Scan for the cell matching the given text and deliver its [x, y] coordinate at center. 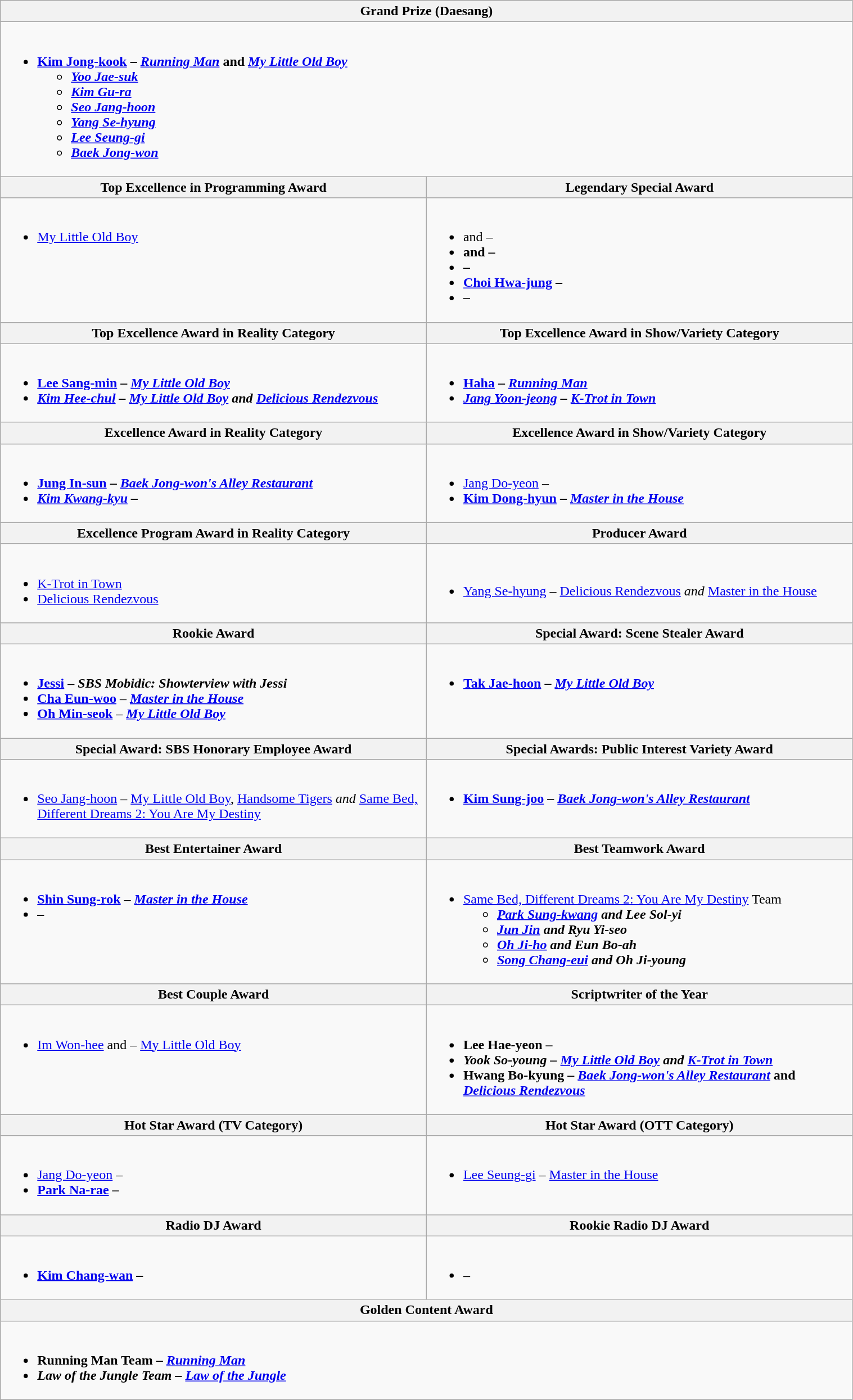
Grand Prize (Daesang) [426, 11]
Hot Star Award (OTT Category) [639, 1125]
My Little Old Boy [214, 260]
Kim Sung-joo – Baek Jong-won's Alley Restaurant [639, 799]
Haha – Running ManJang Yoon-jeong – K-Trot in Town [639, 383]
Lee Sang-min – My Little Old BoyKim Hee-chul – My Little Old Boy and Delicious Rendezvous [214, 383]
Special Award: Scene Stealer Award [639, 633]
Scriptwriter of the Year [639, 995]
Radio DJ Award [214, 1225]
Best Couple Award [214, 995]
Jang Do-yeon – Park Na-rae – [214, 1175]
– [639, 1267]
Jung In-sun – Baek Jong-won's Alley RestaurantKim Kwang-kyu – [214, 483]
Lee Hae-yeon – Yook So-young – My Little Old Boy and K-Trot in TownHwang Bo-kyung – Baek Jong-won's Alley Restaurant and Delicious Rendezvous [639, 1060]
Shin Sung-rok – Master in the House – [214, 922]
Top Excellence Award in Reality Category [214, 333]
Special Awards: Public Interest Variety Award [639, 748]
Tak Jae-hoon – My Little Old Boy [639, 690]
K-Trot in TownDelicious Rendezvous [214, 583]
Rookie Award [214, 633]
Yang Se-hyung – Delicious Rendezvous and Master in the House [639, 583]
Excellence Award in Reality Category [214, 433]
Im Won-hee and – My Little Old Boy [214, 1060]
Jessi – SBS Mobidic: Showterview with JessiCha Eun-woo – Master in the HouseOh Min-seok – My Little Old Boy [214, 690]
Jang Do-yeon – Kim Dong-hyun – Master in the House [639, 483]
Best Teamwork Award [639, 849]
Best Entertainer Award [214, 849]
Running Man Team – Running ManLaw of the Jungle Team – Law of the Jungle [426, 1360]
Producer Award [639, 533]
Special Award: SBS Honorary Employee Award [214, 748]
Hot Star Award (TV Category) [214, 1125]
Excellence Program Award in Reality Category [214, 533]
and – and – – Choi Hwa-jung – – [639, 260]
Golden Content Award [426, 1310]
Lee Seung-gi – Master in the House [639, 1175]
Excellence Award in Show/Variety Category [639, 433]
Kim Chang-wan – [214, 1267]
Top Excellence Award in Show/Variety Category [639, 333]
Top Excellence in Programming Award [214, 187]
Kim Jong-kook – Running Man and My Little Old BoyYoo Jae-sukKim Gu-raSeo Jang-hoonYang Se-hyungLee Seung-giBaek Jong-won [426, 99]
Rookie Radio DJ Award [639, 1225]
Legendary Special Award [639, 187]
Seo Jang-hoon – My Little Old Boy, Handsome Tigers and Same Bed, Different Dreams 2: You Are My Destiny [214, 799]
